Extract the [X, Y] coordinate from the center of the cell holding the provided text.  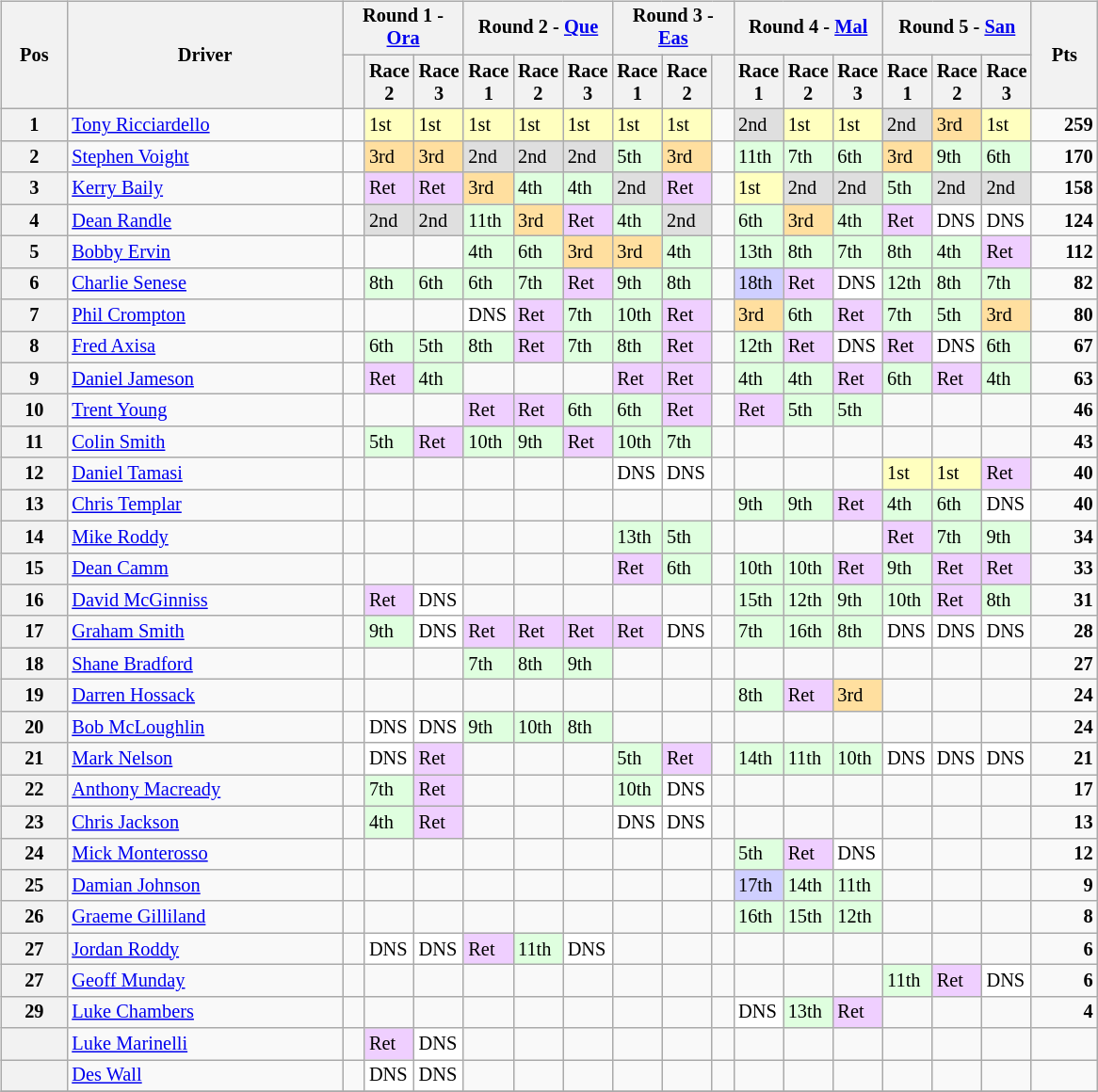
20 [34, 727]
Round 4 - Mal [808, 28]
Darren Hossack [204, 696]
22 [34, 791]
19 [34, 696]
67 [1064, 347]
10 [34, 410]
82 [1064, 283]
11 [34, 442]
Des Wall [204, 1076]
Chris Jackson [204, 822]
Bobby Ervin [204, 252]
Trent Young [204, 410]
Graeme Gilliland [204, 917]
Round 5 - San [957, 28]
17th [759, 886]
5 [34, 252]
Mark Nelson [204, 759]
Driver [204, 55]
Stephen Voight [204, 157]
18th [759, 283]
170 [1064, 157]
3 [34, 188]
29 [34, 1012]
Jordan Roddy [204, 949]
Round 3 - Eas [672, 28]
Shane Bradford [204, 664]
34 [1064, 537]
Dean Camm [204, 569]
Pts [1064, 55]
Graham Smith [204, 632]
Daniel Jameson [204, 378]
Mick Monterosso [204, 854]
16 [34, 601]
Anthony Macready [204, 791]
23 [34, 822]
43 [1064, 442]
26 [34, 917]
7 [34, 315]
Charlie Senese [204, 283]
158 [1064, 188]
Pos [34, 55]
Kerry Baily [204, 188]
46 [1064, 410]
Tony Ricciardello [204, 125]
Dean Randle [204, 220]
Mike Roddy [204, 537]
Damian Johnson [204, 886]
Fred Axisa [204, 347]
112 [1064, 252]
Daniel Tamasi [204, 474]
18 [34, 664]
25 [34, 886]
80 [1064, 315]
Phil Crompton [204, 315]
Chris Templar [204, 506]
Round 2 - Que [538, 28]
31 [1064, 601]
2 [34, 157]
David McGinniss [204, 601]
Colin Smith [204, 442]
28 [1064, 632]
15 [34, 569]
1 [34, 125]
14 [34, 537]
Bob McLoughlin [204, 727]
Round 1 - Ora [403, 28]
33 [1064, 569]
Luke Chambers [204, 1012]
Luke Marinelli [204, 1044]
63 [1064, 378]
124 [1064, 220]
Geoff Munday [204, 981]
259 [1064, 125]
